For the text-containing cell, return its midpoint in (x, y) coordinate format. 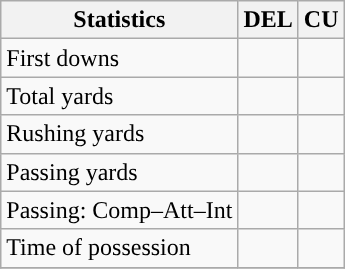
Time of possession (120, 248)
CU (321, 20)
Passing: Comp–Att–Int (120, 210)
First downs (120, 58)
Passing yards (120, 172)
DEL (268, 20)
Rushing yards (120, 134)
Total yards (120, 96)
Statistics (120, 20)
